Pinpoint the cell where the given text exists, returning its [x, y] midpoint coordinate. 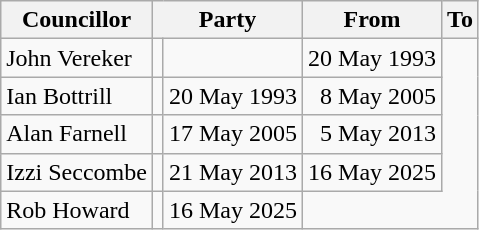
From [372, 20]
Rob Howard [77, 210]
John Vereker [77, 58]
21 May 2013 [232, 172]
Ian Bottrill [77, 96]
To [460, 20]
Alan Farnell [77, 134]
Councillor [77, 20]
17 May 2005 [232, 134]
Izzi Seccombe [77, 172]
5 May 2013 [372, 134]
8 May 2005 [372, 96]
Party [227, 20]
